From the cell containing the given text, extract its center point as (X, Y) coordinate. 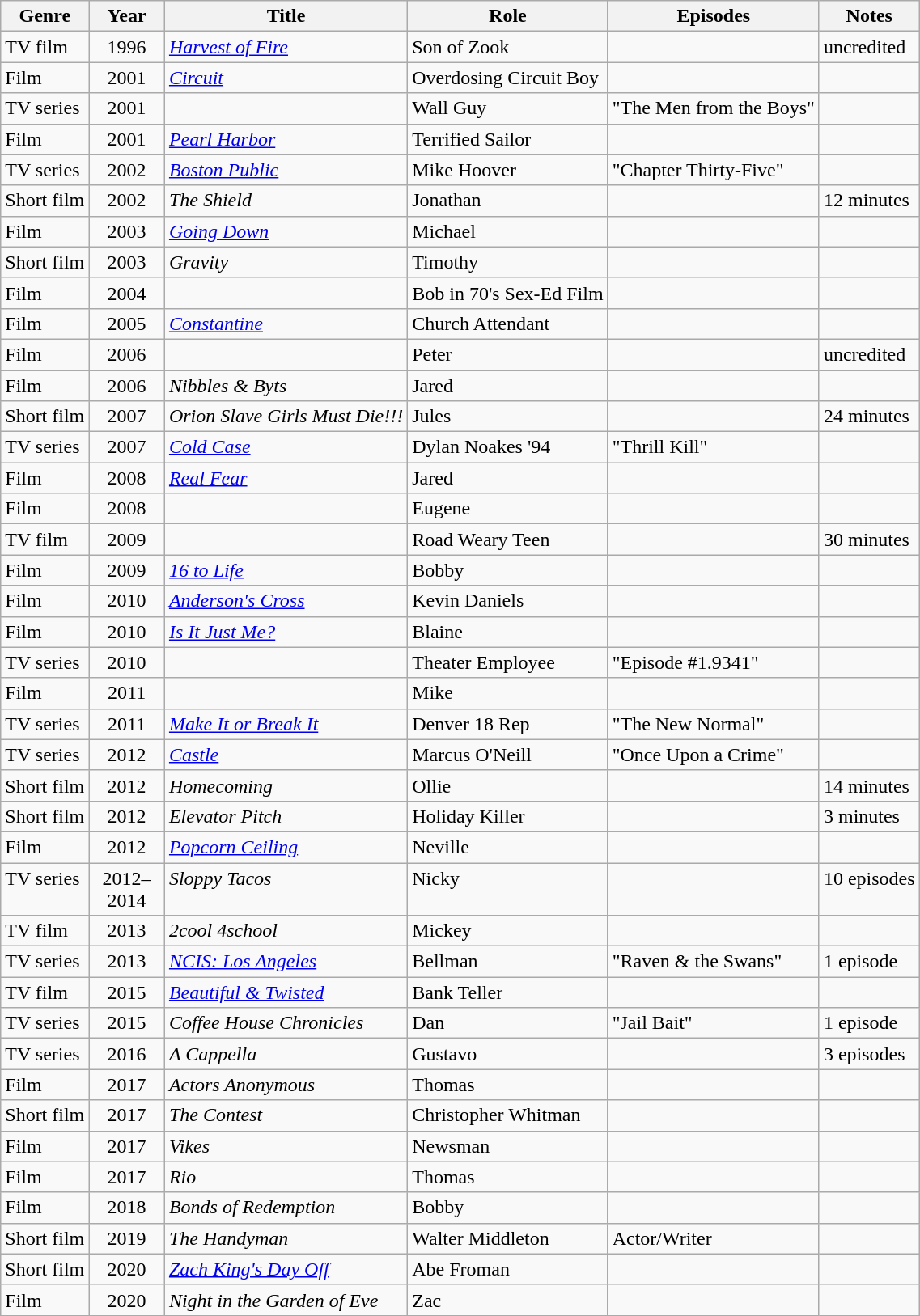
2012–2014 (127, 888)
Popcorn Ceiling (286, 847)
Bob in 70's Sex-Ed Film (508, 293)
The Shield (286, 201)
2018 (127, 1208)
Gravity (286, 262)
Ollie (508, 785)
Jonathan (508, 201)
Rio (286, 1177)
Sloppy Tacos (286, 888)
Orion Slave Girls Must Die!!! (286, 417)
Mike (508, 693)
Newsman (508, 1146)
Kevin Daniels (508, 601)
Constantine (286, 324)
Overdosing Circuit Boy (508, 78)
Jules (508, 417)
Episodes (714, 16)
10 episodes (869, 888)
2016 (127, 1054)
Boston Public (286, 170)
Bellman (508, 962)
"Raven & the Swans" (714, 962)
Going Down (286, 231)
Son of Zook (508, 47)
Coffee House Chronicles (286, 1023)
Notes (869, 16)
Actors Anonymous (286, 1085)
2019 (127, 1238)
Michael (508, 231)
Neville (508, 847)
3 minutes (869, 816)
Road Weary Teen (508, 540)
Elevator Pitch (286, 816)
2cool 4school (286, 931)
Mickey (508, 931)
24 minutes (869, 417)
Church Attendant (508, 324)
Marcus O'Neill (508, 755)
Denver 18 Rep (508, 724)
"The Men from the Boys" (714, 108)
Timothy (508, 262)
Is It Just Me? (286, 632)
Homecoming (286, 785)
"Thrill Kill" (714, 447)
Gustavo (508, 1054)
Dan (508, 1023)
Holiday Killer (508, 816)
Bank Teller (508, 992)
Eugene (508, 509)
Anderson's Cross (286, 601)
Peter (508, 354)
Zac (508, 1300)
Actor/Writer (714, 1238)
2005 (127, 324)
14 minutes (869, 785)
Mike Hoover (508, 170)
Castle (286, 755)
Wall Guy (508, 108)
"The New Normal" (714, 724)
3 episodes (869, 1054)
1996 (127, 47)
Year (127, 16)
Beautiful & Twisted (286, 992)
"Chapter Thirty-Five" (714, 170)
Theater Employee (508, 662)
"Episode #1.9341" (714, 662)
Bonds of Redemption (286, 1208)
Walter Middleton (508, 1238)
NCIS: Los Angeles (286, 962)
Title (286, 16)
Nibbles & Byts (286, 386)
A Cappella (286, 1054)
Dylan Noakes '94 (508, 447)
Harvest of Fire (286, 47)
The Handyman (286, 1238)
Vikes (286, 1146)
Real Fear (286, 478)
30 minutes (869, 540)
2004 (127, 293)
Genre (45, 16)
Zach King's Day Off (286, 1269)
Pearl Harbor (286, 139)
12 minutes (869, 201)
Christopher Whitman (508, 1115)
The Contest (286, 1115)
16 to Life (286, 570)
Blaine (508, 632)
Cold Case (286, 447)
Terrified Sailor (508, 139)
Role (508, 16)
Abe Froman (508, 1269)
Night in the Garden of Eve (286, 1300)
Circuit (286, 78)
Nicky (508, 888)
"Once Upon a Crime" (714, 755)
Make It or Break It (286, 724)
"Jail Bait" (714, 1023)
